Determine the [x, y] coordinate at the center of the cell enclosing the given text.  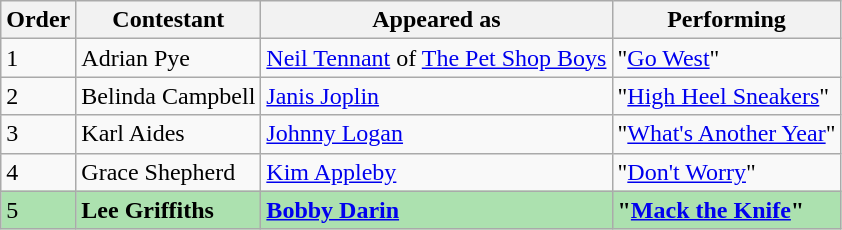
"High Heel Sneakers" [726, 96]
Order [38, 20]
"What's Another Year" [726, 134]
Bobby Darin [436, 210]
Neil Tennant of The Pet Shop Boys [436, 58]
Appeared as [436, 20]
Adrian Pye [168, 58]
5 [38, 210]
"Don't Worry" [726, 172]
Grace Shepherd [168, 172]
Johnny Logan [436, 134]
Performing [726, 20]
Lee Griffiths [168, 210]
4 [38, 172]
Belinda Campbell [168, 96]
Janis Joplin [436, 96]
Kim Appleby [436, 172]
"Go West" [726, 58]
3 [38, 134]
1 [38, 58]
"Mack the Knife" [726, 210]
2 [38, 96]
Contestant [168, 20]
Karl Aides [168, 134]
